Provide the [x, y] coordinate of the cell's center where the given text is located.  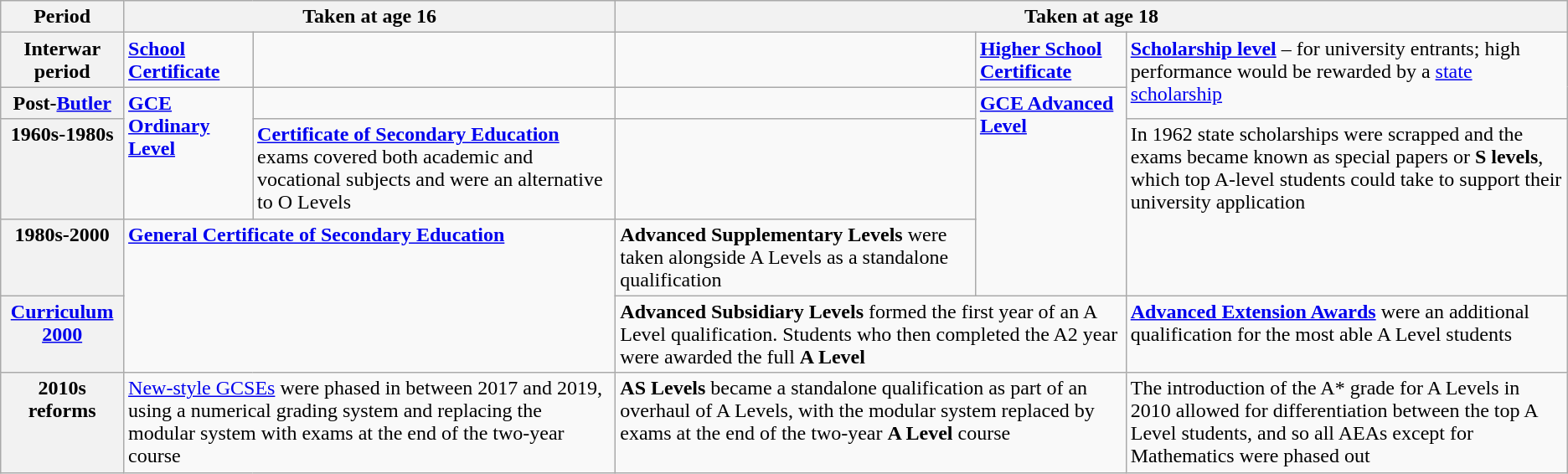
Period [62, 17]
2010s reforms [62, 422]
Curriculum 2000 [62, 334]
Advanced Extension Awards were an additional qualification for the most able A Level students [1347, 334]
GCE Ordinary Level [188, 152]
Advanced Supplementary Levels were taken alongside A Levels as a standalone qualification [796, 257]
Advanced Subsidiary Levels formed the first year of an A Level qualification. Students who then completed the A2 year were awarded the full A Level [871, 334]
GCE Advanced Level [1050, 191]
Higher School Certificate [1050, 60]
Taken at age 18 [1091, 17]
1960s-1980s [62, 169]
General Certificate of Secondary Education [370, 296]
Scholarship level – for university entrants; high performance would be rewarded by a state scholarship [1347, 75]
Interwar period [62, 60]
School Certificate [188, 60]
1980s-2000 [62, 257]
Post-Butler [62, 103]
Certificate of Secondary Education exams covered both academic and vocational subjects and were an alternative to O Levels [434, 169]
Taken at age 16 [370, 17]
